Extract the [X, Y] coordinate from the center of the cell holding the provided text.  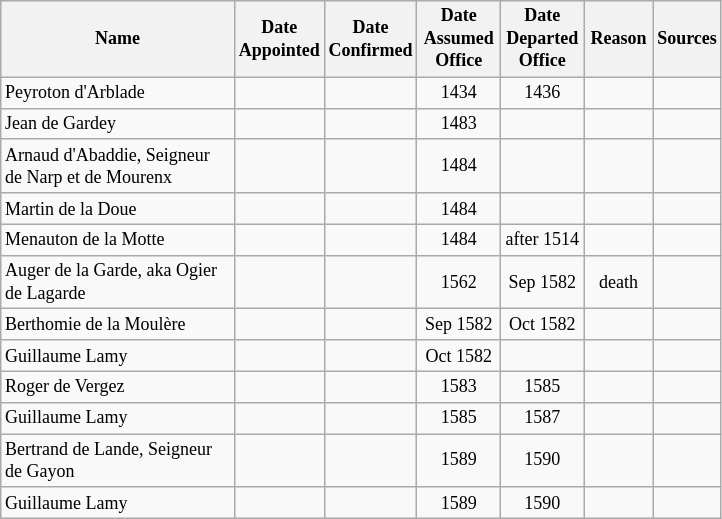
1583 [459, 386]
Date Departed Office [542, 39]
1434 [459, 92]
Reason [618, 39]
1483 [459, 124]
1562 [459, 282]
after 1514 [542, 240]
Date Appointed [279, 39]
Name [118, 39]
Date Confirmed [370, 39]
Menauton de la Motte [118, 240]
Sources [687, 39]
1587 [542, 418]
Martin de la Doue [118, 208]
Date Assumed Office [459, 39]
Bertrand de Lande, Seigneur de Gayon [118, 461]
Jean de Gardey [118, 124]
Roger de Vergez [118, 386]
death [618, 282]
Auger de la Garde, aka Ogier de Lagarde [118, 282]
Berthomie de la Moulère [118, 324]
1436 [542, 92]
Arnaud d'Abaddie, Seigneur de Narp et de Mourenx [118, 166]
Peyroton d'Arblade [118, 92]
